Output the (X, Y) coordinate of the center of the cell containing the given text.  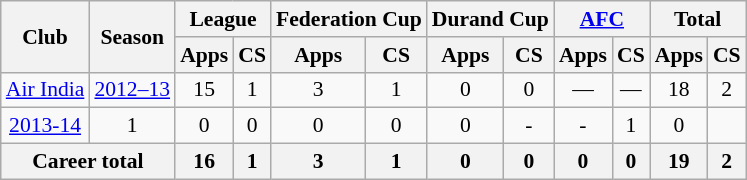
Career total (88, 162)
16 (204, 162)
Total (698, 19)
Season (132, 36)
2012–13 (132, 90)
19 (679, 162)
Federation Cup (349, 19)
AFC (602, 19)
Club (46, 36)
15 (204, 90)
18 (679, 90)
2013-14 (46, 126)
Durand Cup (490, 19)
Air India (46, 90)
League (223, 19)
